Determine the [X, Y] coordinate at the center of the cell enclosing the given text.  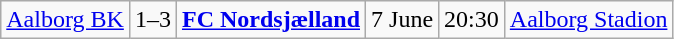
Aalborg BK [66, 20]
1–3 [152, 20]
20:30 [472, 20]
FC Nordsjælland [270, 20]
7 June [402, 20]
Aalborg Stadion [588, 20]
